Capture the cell that displays the provided text and extract its (X, Y) central coordinate. 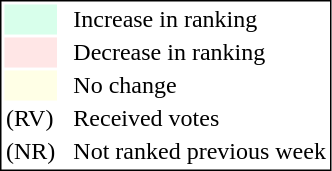
Received votes (200, 119)
No change (200, 85)
Decrease in ranking (200, 53)
Increase in ranking (200, 19)
(NR) (30, 151)
Not ranked previous week (200, 151)
(RV) (30, 119)
